Output the [x, y] coordinate of the center of the cell containing the given text.  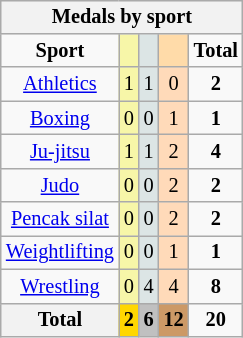
Medals by sport [122, 17]
6 [149, 320]
8 [216, 286]
Athletics [60, 84]
Boxing [60, 118]
Wrestling [60, 286]
Sport [60, 51]
Ju-jitsu [60, 152]
20 [216, 320]
Pencak silat [60, 219]
Weightlifting [60, 253]
12 [174, 320]
Judo [60, 185]
